Extract the (X, Y) coordinate from the center of the cell holding the provided text.  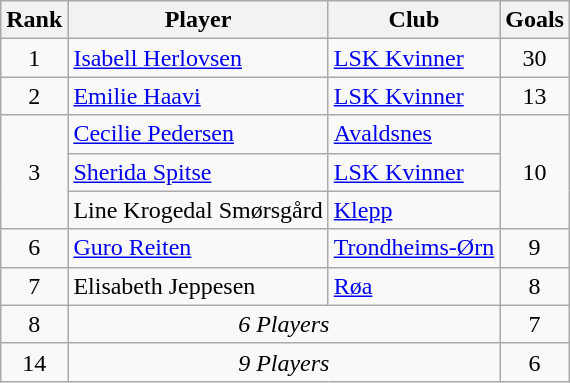
3 (34, 172)
Club (414, 20)
Klepp (414, 210)
10 (535, 172)
Avaldsnes (414, 134)
1 (34, 58)
Isabell Herlovsen (198, 58)
9 Players (284, 362)
Elisabeth Jeppesen (198, 286)
2 (34, 96)
13 (535, 96)
30 (535, 58)
Trondheims-Ørn (414, 248)
9 (535, 248)
Goals (535, 20)
Sherida Spitse (198, 172)
14 (34, 362)
Rank (34, 20)
Emilie Haavi (198, 96)
Røa (414, 286)
Player (198, 20)
Line Krogedal Smørsgård (198, 210)
Cecilie Pedersen (198, 134)
6 Players (284, 324)
Guro Reiten (198, 248)
